Find where the given text appears and provide that cell's center as [X, Y] coordinate. 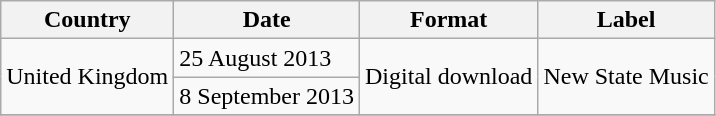
United Kingdom [88, 77]
8 September 2013 [267, 96]
Label [626, 20]
Format [449, 20]
25 August 2013 [267, 58]
Digital download [449, 77]
Date [267, 20]
Country [88, 20]
New State Music [626, 77]
